For the text-containing cell, return its midpoint in (x, y) coordinate format. 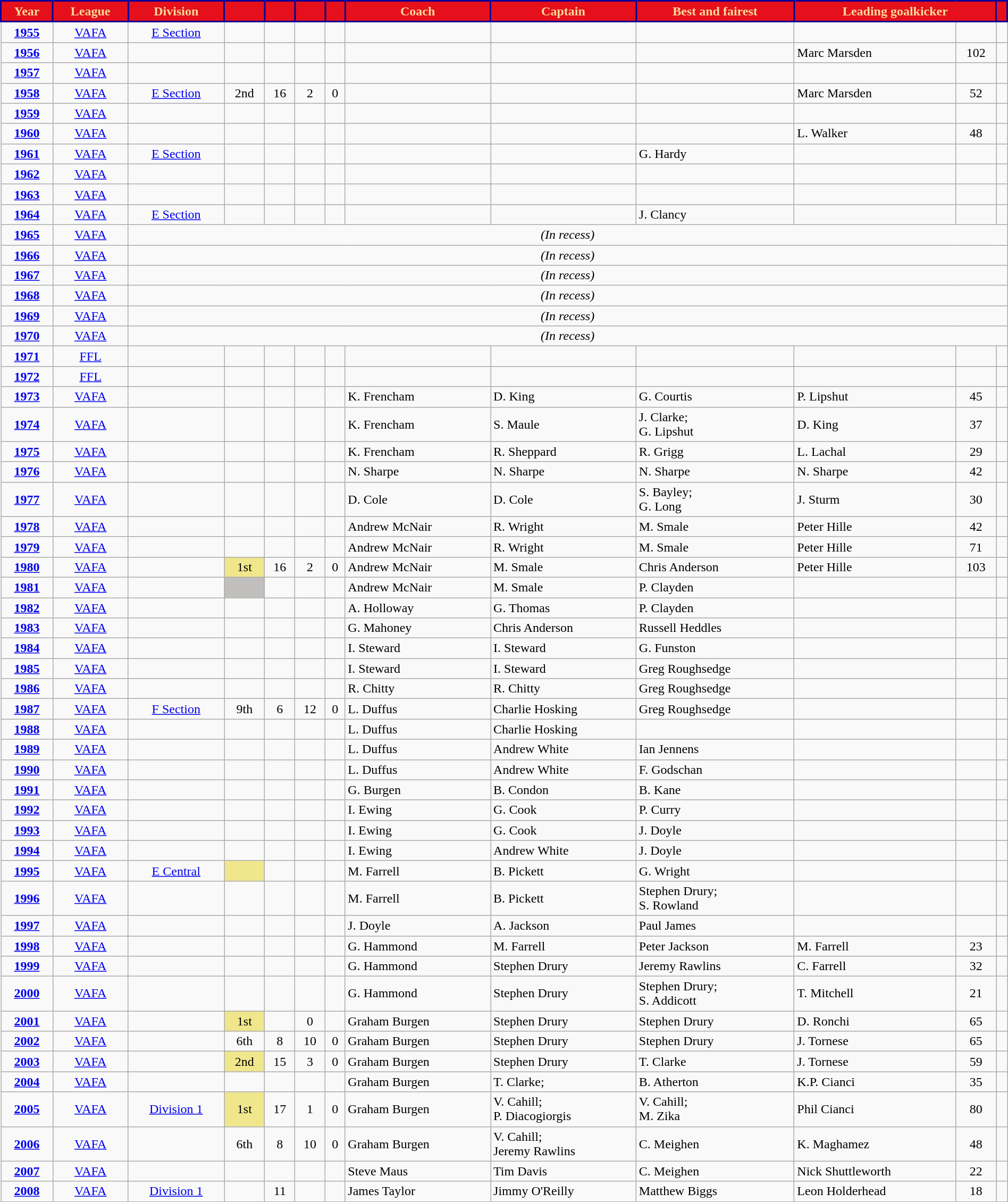
Jimmy O'Reilly (564, 1191)
Year (27, 12)
1964 (27, 214)
1968 (27, 296)
59 (976, 1062)
1959 (27, 113)
K. Maghamez (875, 1143)
League (90, 12)
B. Atherton (715, 1082)
Jeremy Rawlins (715, 966)
1981 (27, 587)
Nick Shuttleworth (875, 1171)
1999 (27, 966)
2006 (27, 1143)
1965 (27, 235)
1967 (27, 276)
21 (976, 994)
1985 (27, 669)
1961 (27, 154)
1977 (27, 499)
S. Bayley; G. Long (715, 499)
1966 (27, 255)
T. Clarke (715, 1062)
1988 (27, 729)
James Taylor (418, 1191)
1979 (27, 547)
1992 (27, 810)
L. Walker (875, 133)
80 (976, 1109)
23 (976, 946)
1994 (27, 850)
1976 (27, 472)
1997 (27, 925)
2003 (27, 1062)
Ian Jennens (715, 749)
P. Curry (715, 810)
Coach (418, 12)
J. Clarke; G. Lipshut (715, 424)
T. Mitchell (875, 994)
Matthew Biggs (715, 1191)
1991 (27, 790)
1962 (27, 174)
1960 (27, 133)
32 (976, 966)
A. Holloway (418, 608)
F Section (177, 709)
S. Maule (564, 424)
1998 (27, 946)
1993 (27, 830)
1982 (27, 608)
17 (280, 1109)
Steve Maus (418, 1171)
1956 (27, 53)
1971 (27, 356)
1970 (27, 336)
E Central (177, 871)
52 (976, 93)
71 (976, 547)
P. Lipshut (875, 397)
1984 (27, 648)
11 (280, 1191)
J. Sturm (875, 499)
V. Cahill; M. Zika (715, 1109)
3 (310, 1062)
1990 (27, 770)
Captain (564, 12)
1986 (27, 689)
L. Lachal (875, 452)
2005 (27, 1109)
1972 (27, 377)
2007 (27, 1171)
1958 (27, 93)
1978 (27, 527)
V. Cahill; Jeremy Rawlins (564, 1143)
1974 (27, 424)
Stephen Drury; S. Addicott (715, 994)
B. Kane (715, 790)
2002 (27, 1041)
G. Wright (715, 871)
D. Ronchi (875, 1021)
2000 (27, 994)
6 (280, 709)
A. Jackson (564, 925)
Leon Holderhead (875, 1191)
R. Sheppard (564, 452)
G. Funston (715, 648)
J. Clancy (715, 214)
G. Burgen (418, 790)
1996 (27, 898)
1989 (27, 749)
T. Clarke; (564, 1082)
35 (976, 1082)
Best and fairest (715, 12)
Tim Davis (564, 1171)
G. Thomas (564, 608)
2004 (27, 1082)
Division (177, 12)
1969 (27, 316)
30 (976, 499)
Paul James (715, 925)
29 (976, 452)
45 (976, 397)
Phil Cianci (875, 1109)
K.P. Cianci (875, 1082)
2001 (27, 1021)
Peter Jackson (715, 946)
15 (280, 1062)
1987 (27, 709)
Leading goalkicker (895, 12)
37 (976, 424)
103 (976, 567)
G. Courtis (715, 397)
1975 (27, 452)
C. Farrell (875, 966)
12 (310, 709)
1973 (27, 397)
F. Godschan (715, 770)
18 (976, 1191)
R. Grigg (715, 452)
Stephen Drury; S. Rowland (715, 898)
Russell Heddles (715, 628)
1955 (27, 32)
22 (976, 1171)
G. Mahoney (418, 628)
B. Condon (564, 790)
V. Cahill; P. Diacogiorgis (564, 1109)
9th (245, 709)
1983 (27, 628)
1963 (27, 194)
1957 (27, 73)
1980 (27, 567)
1995 (27, 871)
1 (310, 1109)
102 (976, 53)
G. Hardy (715, 154)
2008 (27, 1191)
